Extract the (X, Y) coordinate from the center of the cell holding the provided text.  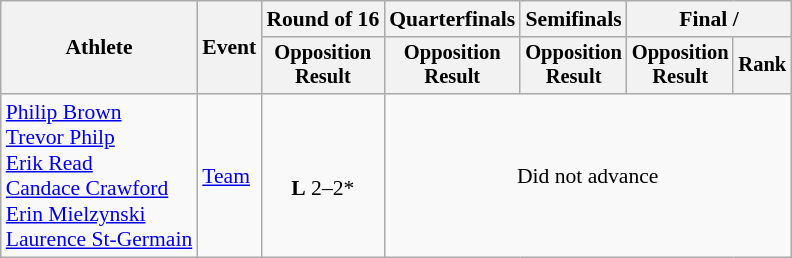
Final / (709, 19)
Quarterfinals (452, 19)
Philip BrownTrevor PhilpErik ReadCandace CrawfordErin MielzynskiLaurence St-Germain (100, 176)
Rank (762, 66)
Athlete (100, 48)
L 2–2* (322, 176)
Semifinals (574, 19)
Did not advance (588, 176)
Round of 16 (322, 19)
Event (229, 48)
Team (229, 176)
